Return the (x, y) coordinate for the center point of the cell that contains the specified text.  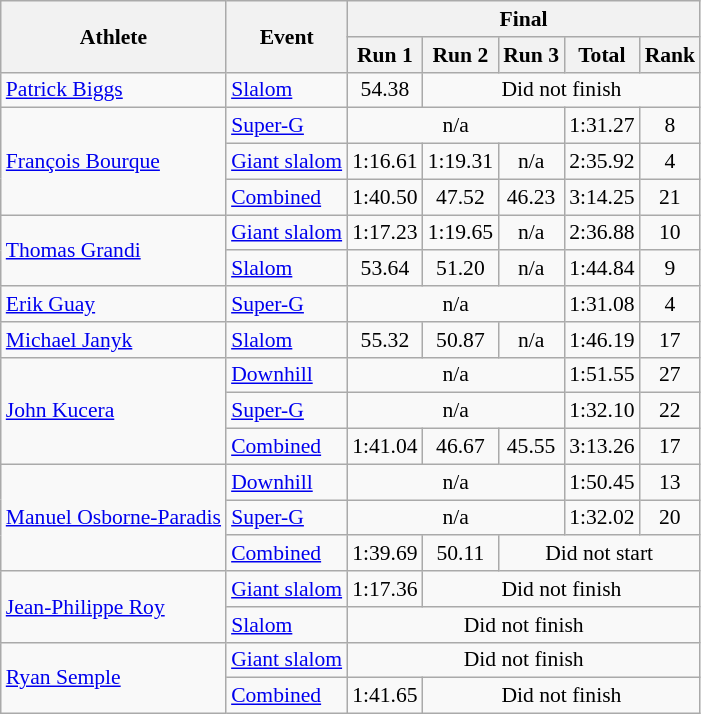
1:41.04 (384, 447)
Event (286, 36)
1:19.65 (460, 233)
47.52 (460, 197)
Ryan Semple (114, 678)
46.23 (531, 197)
Manuel Osborne-Paradis (114, 518)
1:17.36 (384, 589)
50.87 (460, 340)
1:16.61 (384, 162)
2:36.88 (602, 233)
53.64 (384, 269)
Patrick Biggs (114, 90)
1:40.50 (384, 197)
Rank (670, 55)
10 (670, 233)
1:19.31 (460, 162)
Thomas Grandi (114, 250)
Final (524, 19)
2:35.92 (602, 162)
9 (670, 269)
Run 3 (531, 55)
13 (670, 482)
Total (602, 55)
1:31.27 (602, 126)
50.11 (460, 554)
54.38 (384, 90)
3:14.25 (602, 197)
51.20 (460, 269)
Athlete (114, 36)
1:17.23 (384, 233)
8 (670, 126)
1:31.08 (602, 304)
Did not start (599, 554)
46.67 (460, 447)
21 (670, 197)
John Kucera (114, 410)
1:39.69 (384, 554)
Erik Guay (114, 304)
1:44.84 (602, 269)
1:50.45 (602, 482)
22 (670, 411)
Jean-Philippe Roy (114, 606)
27 (670, 375)
François Bourque (114, 162)
1:46.19 (602, 340)
1:32.10 (602, 411)
Run 2 (460, 55)
Run 1 (384, 55)
20 (670, 518)
1:32.02 (602, 518)
3:13.26 (602, 447)
1:51.55 (602, 375)
1:41.65 (384, 696)
Michael Janyk (114, 340)
55.32 (384, 340)
45.55 (531, 447)
